Locate the cell with the specified text and output its [x, y] center coordinate. 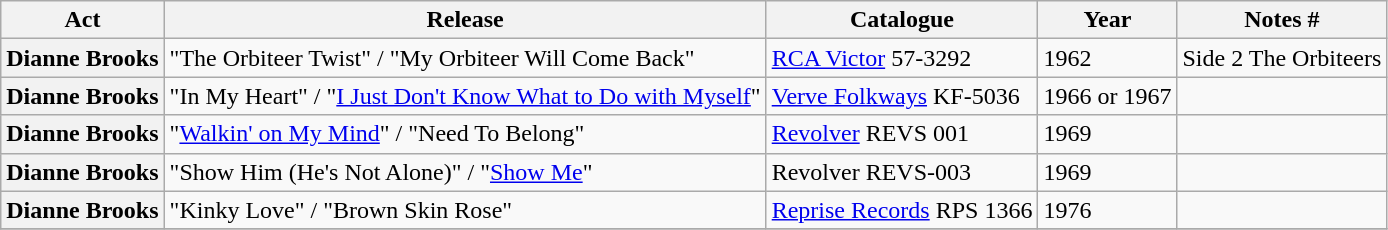
1976 [1108, 210]
Reprise Records RPS 1366 [902, 210]
Notes # [1282, 20]
1966 or 1967 [1108, 96]
Release [465, 20]
"Show Him (He's Not Alone)" / "Show Me" [465, 172]
"Walkin' on My Mind" / "Need To Belong" [465, 134]
Act [82, 20]
Revolver REVS 001 [902, 134]
1962 [1108, 58]
"In My Heart" / "I Just Don't Know What to Do with Myself" [465, 96]
Side 2 The Orbiteers [1282, 58]
Catalogue [902, 20]
"Kinky Love" / "Brown Skin Rose" [465, 210]
Year [1108, 20]
Verve Folkways KF-5036 [902, 96]
"The Orbiteer Twist" / "My Orbiteer Will Come Back" [465, 58]
RCA Victor 57-3292 [902, 58]
Revolver REVS-003 [902, 172]
